From the cell containing the given text, extract its center point as [X, Y] coordinate. 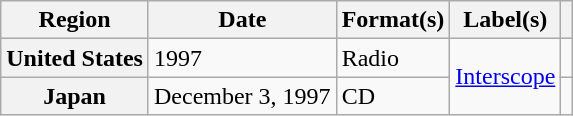
Label(s) [506, 20]
Japan [75, 96]
1997 [242, 58]
Date [242, 20]
Format(s) [393, 20]
Region [75, 20]
Radio [393, 58]
Interscope [506, 77]
CD [393, 96]
United States [75, 58]
December 3, 1997 [242, 96]
